Determine the [x, y] coordinate at the center of the cell enclosing the given text.  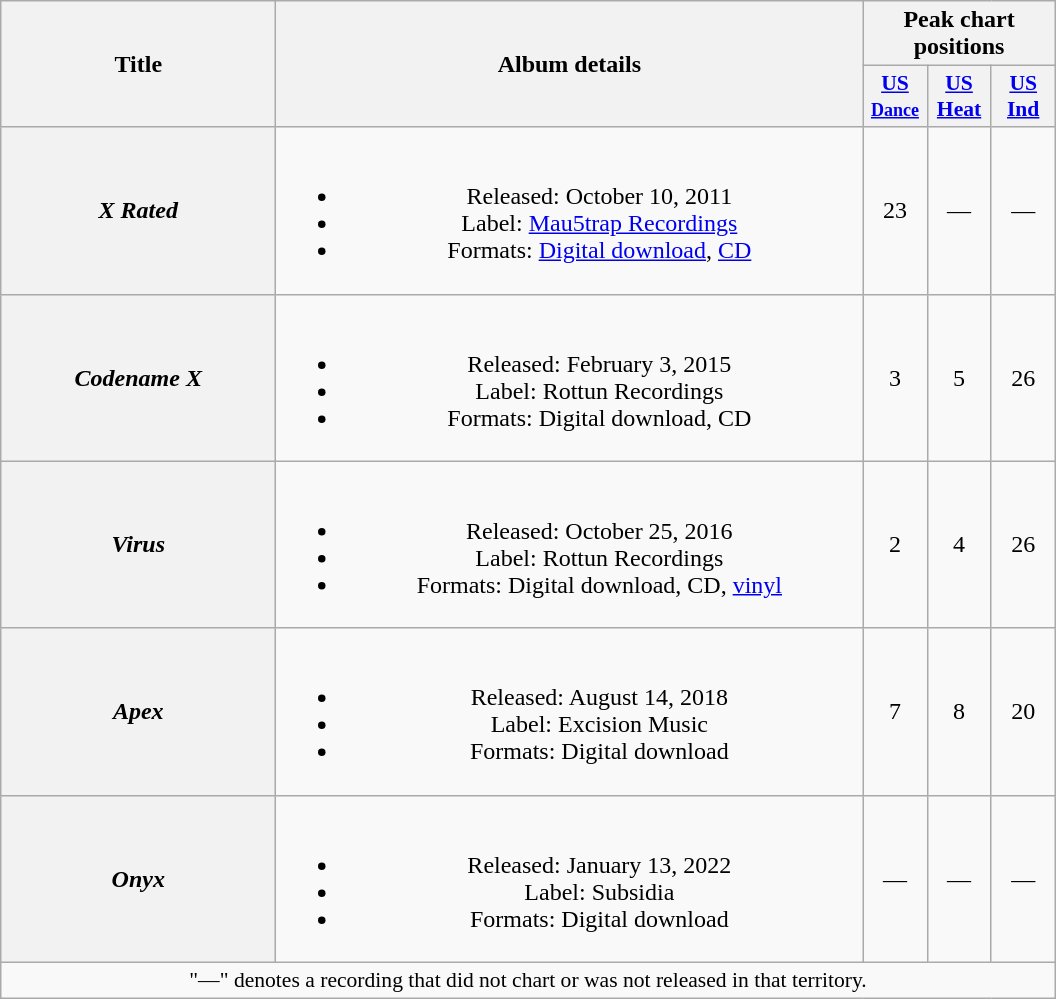
USDance [895, 96]
Released: August 14, 2018Label: Excision MusicFormats: Digital download [570, 712]
5 [959, 378]
Released: January 13, 2022Label: SubsidiaFormats: Digital download [570, 878]
"—" denotes a recording that did not chart or was not released in that territory. [528, 980]
Onyx [138, 878]
Peak chart positions [959, 34]
23 [895, 210]
Released: October 10, 2011Label: Mau5trap RecordingsFormats: Digital download, CD [570, 210]
Released: February 3, 2015Label: Rottun RecordingsFormats: Digital download, CD [570, 378]
Codename X [138, 378]
2 [895, 544]
8 [959, 712]
20 [1023, 712]
3 [895, 378]
Virus [138, 544]
USInd [1023, 96]
Album details [570, 64]
4 [959, 544]
7 [895, 712]
X Rated [138, 210]
Apex [138, 712]
Released: October 25, 2016Label: Rottun RecordingsFormats: Digital download, CD, vinyl [570, 544]
Title [138, 64]
USHeat [959, 96]
